Find where the given text appears and provide that cell's center as [X, Y] coordinate. 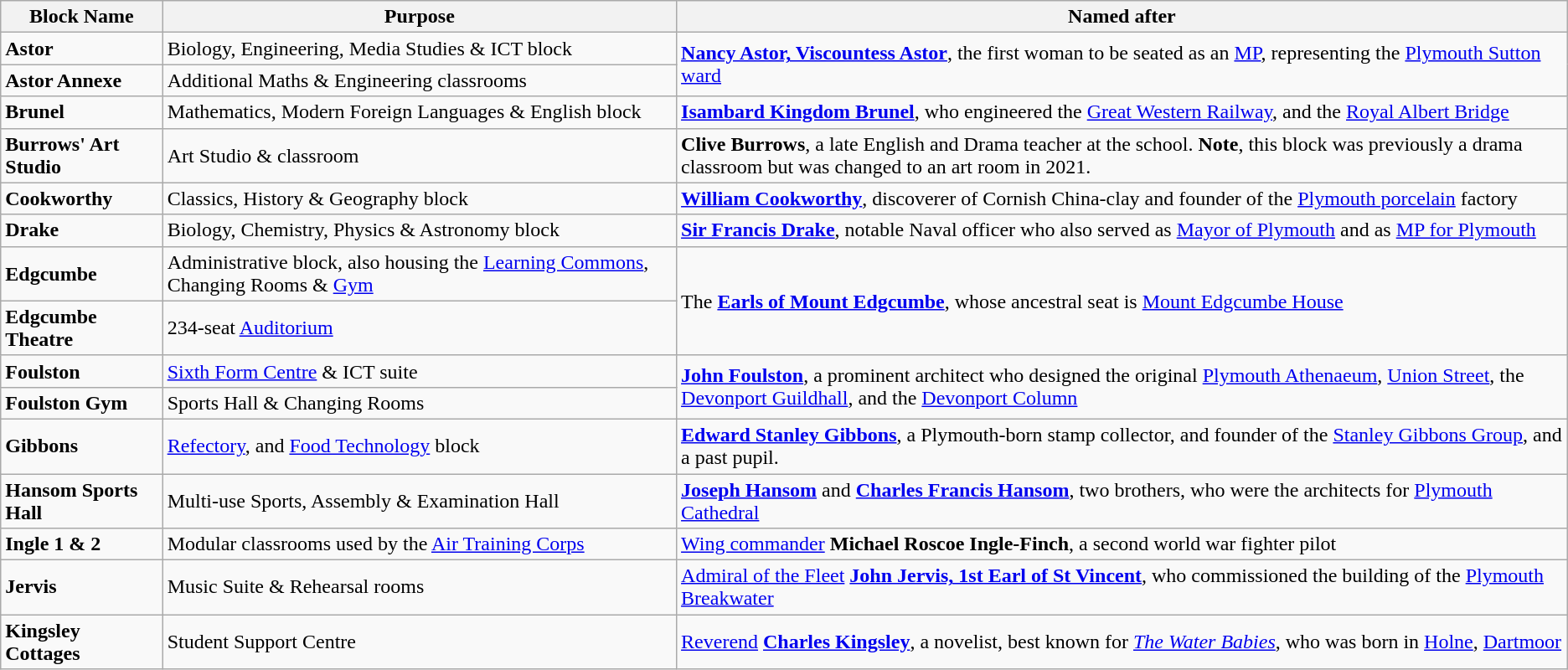
Wing commander Michael Roscoe Ingle-Finch, a second world war fighter pilot [1122, 544]
Administrative block, also housing the Learning Commons, Changing Rooms & Gym [419, 273]
Nancy Astor, Viscountess Astor, the first woman to be seated as an MP, representing the Plymouth Sutton ward [1122, 64]
Sixth Form Centre & ICT suite [419, 371]
The Earls of Mount Edgcumbe, whose ancestral seat is Mount Edgcumbe House [1122, 301]
Refectory, and Food Technology block [419, 446]
Sir Francis Drake, notable Naval officer who also served as Mayor of Plymouth and as MP for Plymouth [1122, 230]
Foulston Gym [82, 403]
Astor [82, 49]
Burrows' Art Studio [82, 156]
Isambard Kingdom Brunel, who engineered the Great Western Railway, and the Royal Albert Bridge [1122, 112]
Jervis [82, 588]
Biology, Engineering, Media Studies & ICT block [419, 49]
William Cookworthy, discoverer of Cornish China-clay and founder of the Plymouth porcelain factory [1122, 198]
John Foulston, a prominent architect who designed the original Plymouth Athenaeum, Union Street, the Devonport Guildhall, and the Devonport Column [1122, 387]
Block Name [82, 17]
Student Support Centre [419, 642]
234-seat Auditorium [419, 328]
Sports Hall & Changing Rooms [419, 403]
Art Studio & classroom [419, 156]
Edgcumbe Theatre [82, 328]
Kingsley Cottages [82, 642]
Joseph Hansom and Charles Francis Hansom, two brothers, who were the architects for Plymouth Cathedral [1122, 501]
Drake [82, 230]
Foulston [82, 371]
Hansom Sports Hall [82, 501]
Multi-use Sports, Assembly & Examination Hall [419, 501]
Classics, History & Geography block [419, 198]
Biology, Chemistry, Physics & Astronomy block [419, 230]
Edgcumbe [82, 273]
Additional Maths & Engineering classrooms [419, 80]
Reverend Charles Kingsley, a novelist, best known for The Water Babies, who was born in Holne, Dartmoor [1122, 642]
Purpose [419, 17]
Ingle 1 & 2 [82, 544]
Music Suite & Rehearsal rooms [419, 588]
Gibbons [82, 446]
Edward Stanley Gibbons, a Plymouth-born stamp collector, and founder of the Stanley Gibbons Group, and a past pupil. [1122, 446]
Brunel [82, 112]
Cookworthy [82, 198]
Modular classrooms used by the Air Training Corps [419, 544]
Mathematics, Modern Foreign Languages & English block [419, 112]
Astor Annexe [82, 80]
Named after [1122, 17]
Admiral of the Fleet John Jervis, 1st Earl of St Vincent, who commissioned the building of the Plymouth Breakwater [1122, 588]
